Return the [X, Y] coordinate for the center point of the cell that contains the specified text.  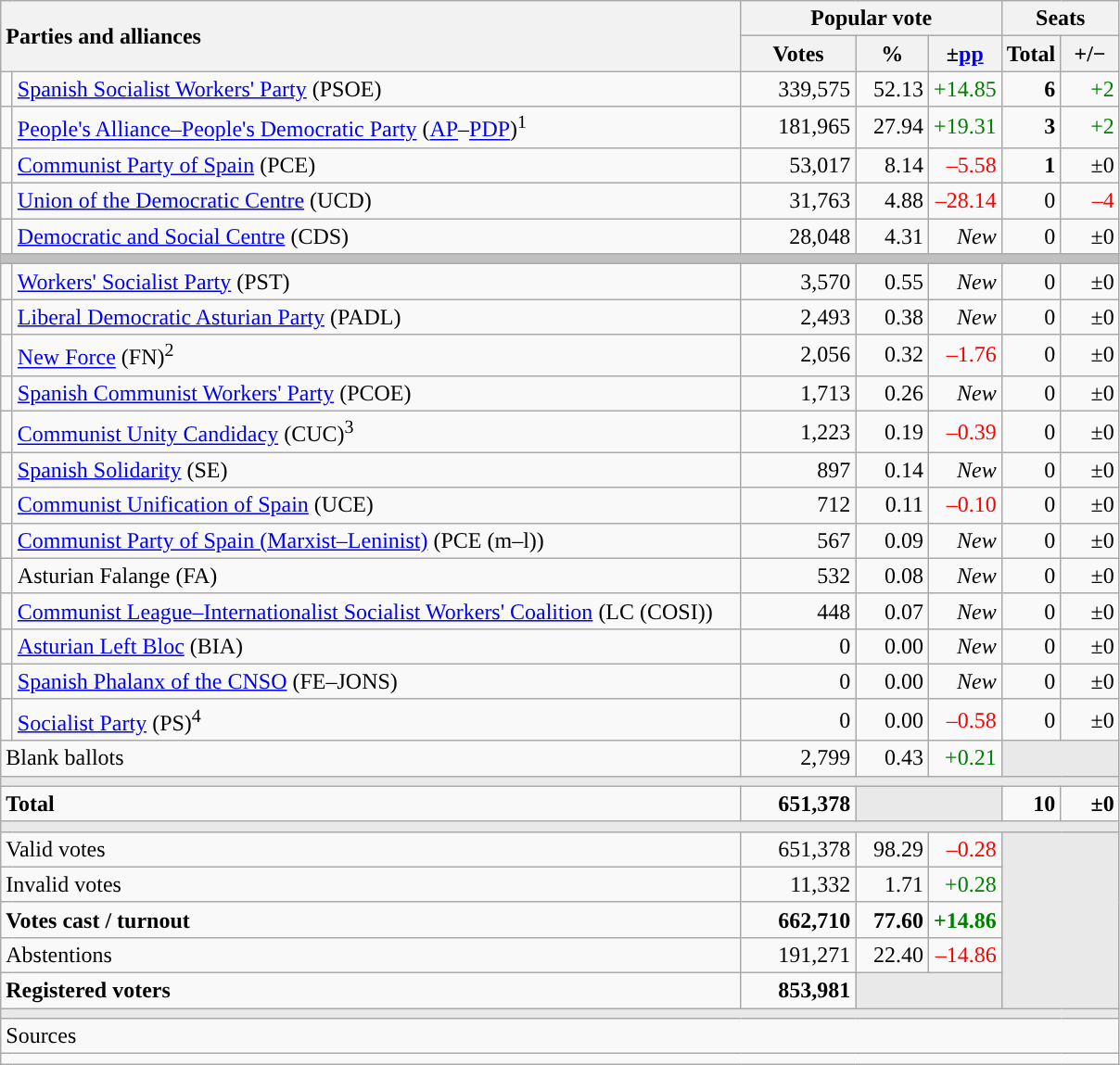
Votes cast / turnout [371, 919]
0.32 [892, 356]
0.26 [892, 393]
+14.86 [964, 919]
Communist Party of Spain (PCE) [376, 165]
Votes [798, 54]
±pp [964, 54]
Workers' Socialist Party (PST) [376, 282]
Communist Party of Spain (Marxist–Leninist) (PCE (m–l)) [376, 540]
181,965 [798, 128]
10 [1031, 804]
22.40 [892, 955]
Spanish Communist Workers' Party (PCOE) [376, 393]
4.31 [892, 236]
3,570 [798, 282]
Communist League–Internationalist Socialist Workers' Coalition (LC (COSI)) [376, 611]
339,575 [798, 89]
–0.58 [964, 719]
% [892, 54]
0.38 [892, 317]
Socialist Party (PS)4 [376, 719]
11,332 [798, 884]
Democratic and Social Centre (CDS) [376, 236]
–14.86 [964, 955]
1.71 [892, 884]
Spanish Solidarity (SE) [376, 470]
Communist Unification of Spain (UCE) [376, 505]
0.43 [892, 758]
–5.58 [964, 165]
Spanish Phalanx of the CNSO (FE–JONS) [376, 681]
448 [798, 611]
897 [798, 470]
Sources [560, 1036]
1,223 [798, 432]
Communist Unity Candidacy (CUC)3 [376, 432]
–0.39 [964, 432]
52.13 [892, 89]
New Force (FN)2 [376, 356]
–0.28 [964, 849]
712 [798, 505]
Parties and alliances [371, 36]
Spanish Socialist Workers' Party (PSOE) [376, 89]
53,017 [798, 165]
Asturian Left Bloc (BIA) [376, 646]
31,763 [798, 201]
–4 [1090, 201]
77.60 [892, 919]
0.55 [892, 282]
191,271 [798, 955]
Liberal Democratic Asturian Party (PADL) [376, 317]
People's Alliance–People's Democratic Party (AP–PDP)1 [376, 128]
567 [798, 540]
Registered voters [371, 991]
532 [798, 576]
4.88 [892, 201]
Popular vote [872, 19]
0.14 [892, 470]
–0.10 [964, 505]
Seats [1061, 19]
Blank ballots [371, 758]
–1.76 [964, 356]
2,799 [798, 758]
0.19 [892, 432]
Valid votes [371, 849]
1,713 [798, 393]
–28.14 [964, 201]
+0.28 [964, 884]
1 [1031, 165]
Union of the Democratic Centre (UCD) [376, 201]
98.29 [892, 849]
2,493 [798, 317]
3 [1031, 128]
0.08 [892, 576]
Asturian Falange (FA) [376, 576]
27.94 [892, 128]
+/− [1090, 54]
2,056 [798, 356]
6 [1031, 89]
0.09 [892, 540]
+14.85 [964, 89]
0.07 [892, 611]
Invalid votes [371, 884]
28,048 [798, 236]
8.14 [892, 165]
+0.21 [964, 758]
0.11 [892, 505]
853,981 [798, 991]
+19.31 [964, 128]
662,710 [798, 919]
Abstentions [371, 955]
